Return [X, Y] of the center of cell containing provided text 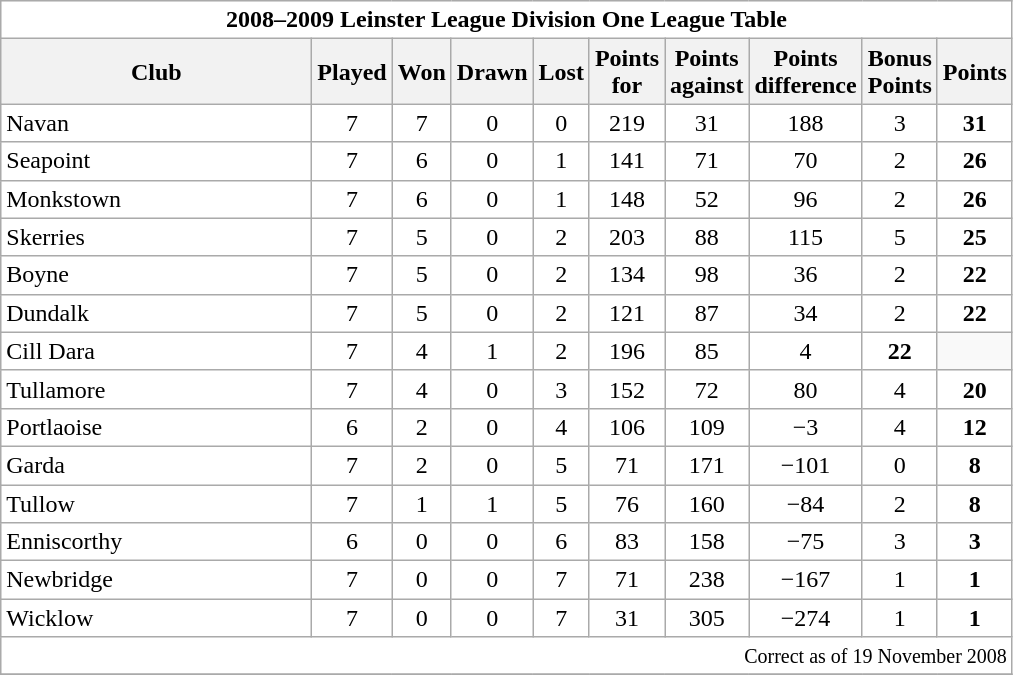
Enniscorthy [156, 542]
Points difference [806, 72]
80 [806, 389]
Monkstown [156, 199]
12 [974, 427]
34 [806, 313]
Boyne [156, 275]
Skerries [156, 237]
25 [974, 237]
305 [706, 618]
−101 [806, 465]
115 [806, 237]
83 [626, 542]
96 [806, 199]
76 [626, 503]
158 [706, 542]
−167 [806, 580]
88 [706, 237]
Drawn [492, 72]
20 [974, 389]
109 [706, 427]
87 [706, 313]
Correct as of 19 November 2008 [507, 656]
203 [626, 237]
Portlaoise [156, 427]
52 [706, 199]
70 [806, 161]
Points against [706, 72]
36 [806, 275]
121 [626, 313]
152 [626, 389]
98 [706, 275]
148 [626, 199]
72 [706, 389]
−274 [806, 618]
85 [706, 351]
238 [706, 580]
Dundalk [156, 313]
Club [156, 72]
−84 [806, 503]
Cill Dara [156, 351]
−75 [806, 542]
Garda [156, 465]
−3 [806, 427]
Tullamore [156, 389]
160 [706, 503]
Points for [626, 72]
141 [626, 161]
Wicklow [156, 618]
Bonus Points [900, 72]
188 [806, 123]
Points [974, 72]
Lost [561, 72]
134 [626, 275]
Played [352, 72]
Seapoint [156, 161]
2008–2009 Leinster League Division One League Table [507, 20]
219 [626, 123]
Navan [156, 123]
Newbridge [156, 580]
Won [422, 72]
106 [626, 427]
Tullow [156, 503]
196 [626, 351]
171 [706, 465]
